Search for the cell housing the specified text and yield its (x, y) center coordinate. 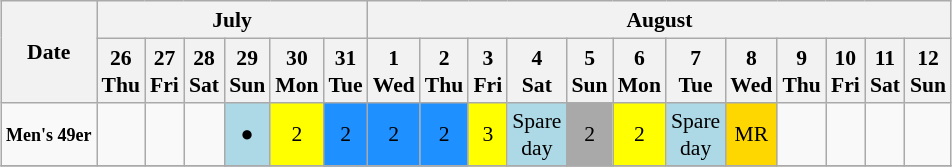
3Fri (488, 70)
Date (49, 52)
August (660, 20)
MR (751, 134)
11Sat (885, 70)
7Tue (696, 70)
27Fri (164, 70)
12Sun (928, 70)
1Wed (394, 70)
3 (488, 134)
10Fri (846, 70)
30Mon (296, 70)
July (232, 20)
2Thu (444, 70)
6Mon (640, 70)
● (247, 134)
Men's 49er (49, 134)
26Thu (120, 70)
5Sun (590, 70)
28Sat (204, 70)
9Thu (802, 70)
29Sun (247, 70)
31Tue (346, 70)
8Wed (751, 70)
4Sat (536, 70)
